Find where the given text appears and provide that cell's center as (X, Y) coordinate. 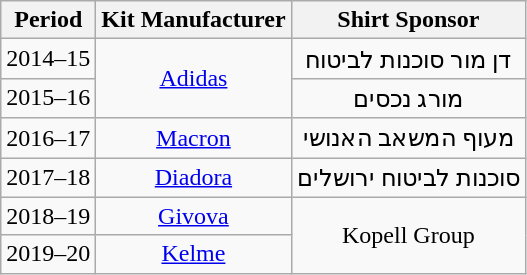
Diadora (194, 178)
Givova (194, 216)
2015–16 (48, 98)
2019–20 (48, 254)
דן מור סוכנות לביטוח (408, 59)
2016–17 (48, 138)
Adidas (194, 78)
Kopell Group (408, 235)
Kelme (194, 254)
Kit Manufacturer (194, 20)
2017–18 (48, 178)
2014–15 (48, 59)
Period (48, 20)
סוכנות לביטוח ירושלים (408, 178)
מורג נכסים (408, 98)
Shirt Sponsor (408, 20)
Macron (194, 138)
מעוף המשאב האנושי (408, 138)
2018–19 (48, 216)
